Search for the cell housing the specified text and yield its (x, y) center coordinate. 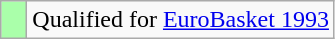
Qualified for EuroBasket 1993 (181, 20)
